Determine the [X, Y] coordinate at the center of the cell enclosing the given text.  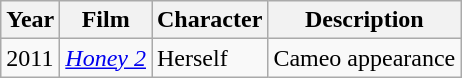
Character [210, 20]
Film [106, 20]
Description [364, 20]
Herself [210, 58]
Cameo appearance [364, 58]
Year [30, 20]
Honey 2 [106, 58]
2011 [30, 58]
